Detect which cell encompasses the target text, then output its [x, y] center coordinate. 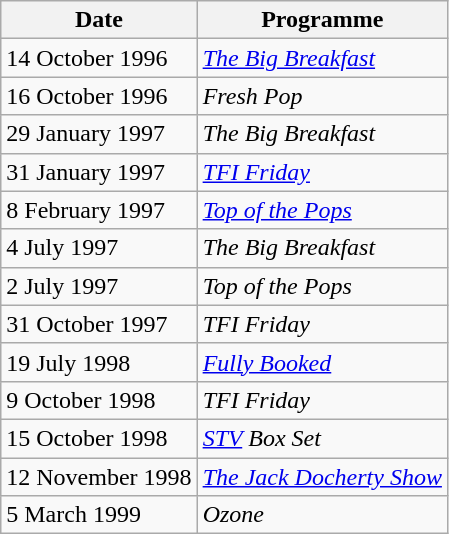
2 July 1997 [99, 286]
Fresh Pop [322, 96]
Date [99, 20]
5 March 1999 [99, 515]
16 October 1996 [99, 96]
Programme [322, 20]
8 February 1997 [99, 210]
The Jack Docherty Show [322, 477]
12 November 1998 [99, 477]
Fully Booked [322, 362]
STV Box Set [322, 438]
29 January 1997 [99, 134]
31 October 1997 [99, 324]
19 July 1998 [99, 362]
Ozone [322, 515]
31 January 1997 [99, 172]
9 October 1998 [99, 400]
14 October 1996 [99, 58]
4 July 1997 [99, 248]
15 October 1998 [99, 438]
